Return the (X, Y) coordinate for the center point of the cell that contains the specified text.  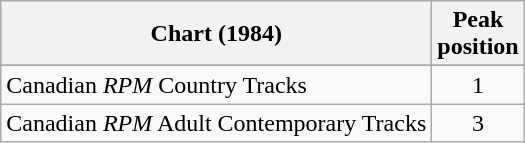
Chart (1984) (216, 34)
1 (478, 85)
3 (478, 123)
Canadian RPM Adult Contemporary Tracks (216, 123)
Canadian RPM Country Tracks (216, 85)
Peakposition (478, 34)
